Find where the given text appears and provide that cell's center as [x, y] coordinate. 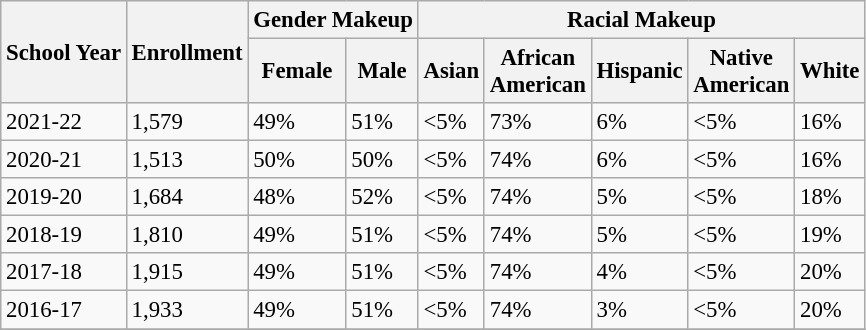
2016-17 [64, 310]
1,684 [187, 197]
19% [830, 235]
Hispanic [640, 72]
4% [640, 273]
52% [382, 197]
Enrollment [187, 52]
48% [297, 197]
1,579 [187, 122]
Asian [451, 72]
1,933 [187, 310]
Female [297, 72]
School Year [64, 52]
Racial Makeup [642, 20]
2021-22 [64, 122]
2017-18 [64, 273]
1,513 [187, 160]
Gender Makeup [333, 20]
1,915 [187, 273]
2018-19 [64, 235]
2019-20 [64, 197]
African American [538, 72]
Native American [742, 72]
73% [538, 122]
Male [382, 72]
White [830, 72]
1,810 [187, 235]
18% [830, 197]
2020-21 [64, 160]
3% [640, 310]
